Determine the (X, Y) coordinate at the center of the cell enclosing the given text.  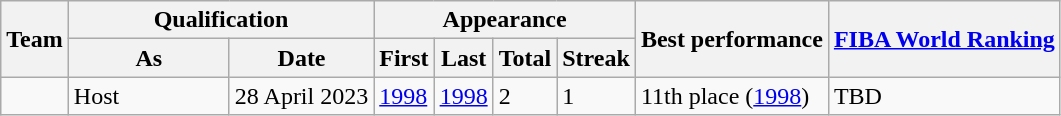
TBD (944, 96)
Team (35, 39)
As (148, 58)
Host (148, 96)
Best performance (732, 39)
First (404, 58)
Last (464, 58)
Qualification (220, 20)
28 April 2023 (301, 96)
FIBA World Ranking (944, 39)
1 (596, 96)
2 (525, 96)
Total (525, 58)
Appearance (505, 20)
Streak (596, 58)
11th place (1998) (732, 96)
Date (301, 58)
